Identify which cell holds the provided text, then report its (x, y) central coordinate. 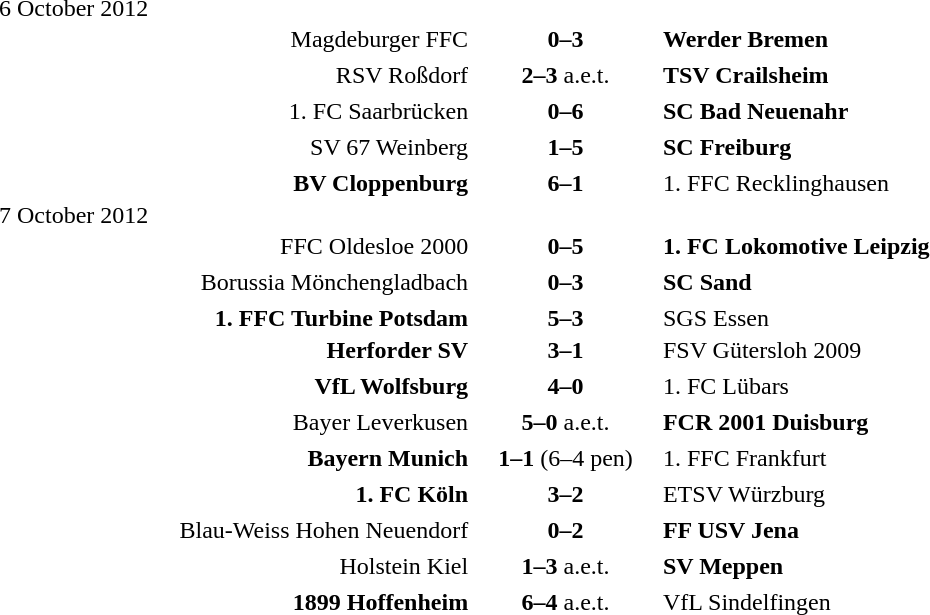
1–5 (566, 147)
4–0 (566, 386)
0–6 (566, 111)
3–1 (566, 350)
5–0 a.e.t. (566, 422)
5–3 (566, 319)
0–5 (566, 247)
1–1 (6–4 pen) (566, 458)
3–2 (566, 494)
6–1 (566, 183)
1–3 a.e.t. (566, 566)
2–3 a.e.t. (566, 75)
0–2 (566, 530)
